Provide the (X, Y) coordinate of the cell's center where the given text is located.  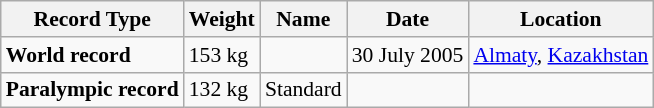
World record (92, 55)
153 kg (222, 55)
Name (304, 19)
Location (560, 19)
Date (408, 19)
Weight (222, 19)
30 July 2005 (408, 55)
Standard (304, 90)
Paralympic record (92, 90)
Record Type (92, 19)
Almaty, Kazakhstan (560, 55)
132 kg (222, 90)
